Pinpoint the cell where the given text exists, returning its (x, y) midpoint coordinate. 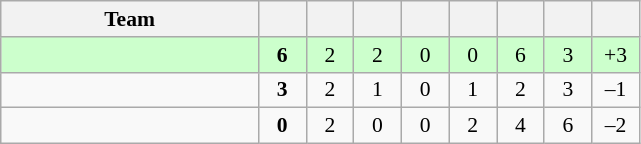
–1 (616, 90)
–2 (616, 126)
4 (520, 126)
Team (130, 19)
+3 (616, 55)
